Determine the [x, y] coordinate at the center of the cell enclosing the given text.  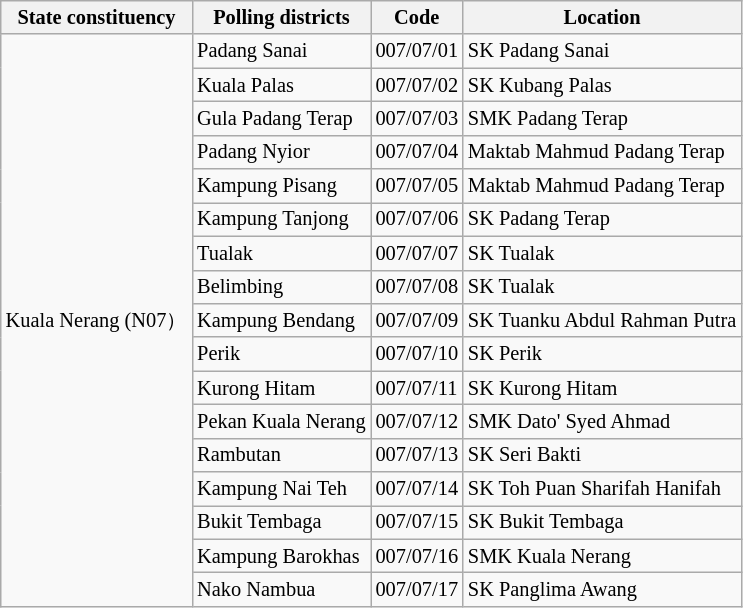
007/07/10 [417, 354]
007/07/03 [417, 118]
007/07/05 [417, 186]
SK Kurong Hitam [602, 388]
Code [417, 17]
Pekan Kuala Nerang [281, 421]
Nako Nambua [281, 589]
007/07/13 [417, 455]
007/07/12 [417, 421]
SK Seri Bakti [602, 455]
SK Bukit Tembaga [602, 522]
Gula Padang Terap [281, 118]
Kurong Hitam [281, 388]
Perik [281, 354]
Padang Sanai [281, 51]
Kuala Palas [281, 85]
Kuala Nerang (N07） [96, 320]
Kampung Bendang [281, 320]
007/07/14 [417, 489]
Bukit Tembaga [281, 522]
SK Padang Sanai [602, 51]
Tualak [281, 253]
Kampung Nai Teh [281, 489]
007/07/16 [417, 556]
007/07/17 [417, 589]
SK Tuanku Abdul Rahman Putra [602, 320]
007/07/15 [417, 522]
SMK Padang Terap [602, 118]
Polling districts [281, 17]
Belimbing [281, 287]
007/07/07 [417, 253]
007/07/02 [417, 85]
Padang Nyior [281, 152]
Kampung Pisang [281, 186]
Location [602, 17]
007/07/06 [417, 219]
007/07/01 [417, 51]
Kampung Tanjong [281, 219]
007/07/04 [417, 152]
SK Padang Terap [602, 219]
Kampung Barokhas [281, 556]
SK Toh Puan Sharifah Hanifah [602, 489]
SK Panglima Awang [602, 589]
SK Kubang Palas [602, 85]
007/07/08 [417, 287]
State constituency [96, 17]
007/07/11 [417, 388]
007/07/09 [417, 320]
Rambutan [281, 455]
SMK Kuala Nerang [602, 556]
SMK Dato' Syed Ahmad [602, 421]
SK Perik [602, 354]
